Locate the cell with the specified text and output its [X, Y] center coordinate. 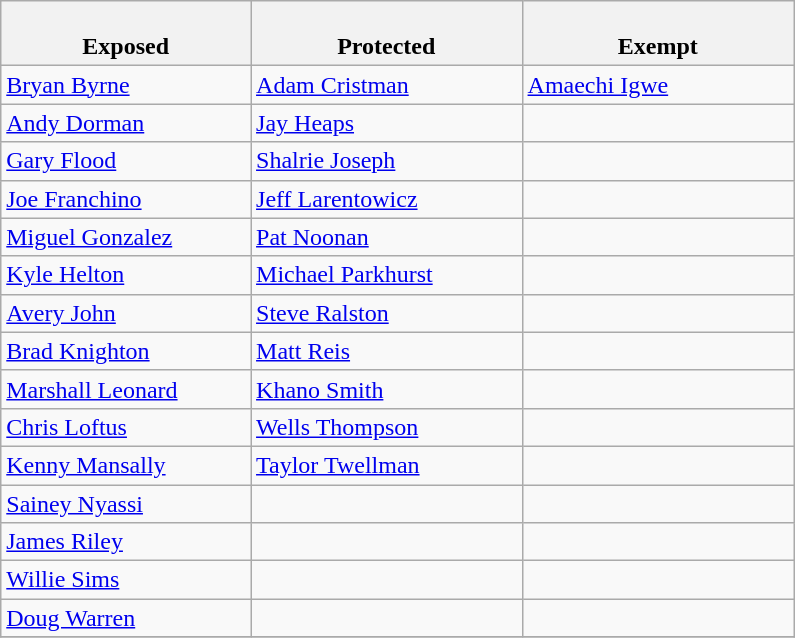
Michael Parkhurst [387, 275]
Matt Reis [387, 351]
Doug Warren [126, 618]
Brad Knighton [126, 351]
Adam Cristman [387, 85]
Bryan Byrne [126, 85]
Kyle Helton [126, 275]
Joe Franchino [126, 199]
Amaechi Igwe [658, 85]
Chris Loftus [126, 427]
Taylor Twellman [387, 465]
Jeff Larentowicz [387, 199]
Kenny Mansally [126, 465]
Jay Heaps [387, 123]
Wells Thompson [387, 427]
Sainey Nyassi [126, 503]
Pat Noonan [387, 237]
Gary Flood [126, 161]
Shalrie Joseph [387, 161]
Steve Ralston [387, 313]
Avery John [126, 313]
Protected [387, 34]
Andy Dorman [126, 123]
Khano Smith [387, 389]
Exempt [658, 34]
Miguel Gonzalez [126, 237]
Exposed [126, 34]
Willie Sims [126, 580]
Marshall Leonard [126, 389]
James Riley [126, 542]
